Extract the [x, y] coordinate from the center of the cell holding the provided text.  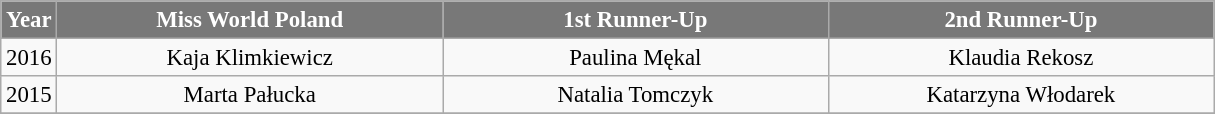
Natalia Tomczyk [635, 95]
2015 [29, 95]
Year [29, 20]
Marta Pałucka [250, 95]
Miss World Poland [250, 20]
Kaja Klimkiewicz [250, 58]
Katarzyna Włodarek [1021, 95]
2016 [29, 58]
2nd Runner-Up [1021, 20]
Klaudia Rekosz [1021, 58]
1st Runner-Up [635, 20]
Paulina Mękal [635, 58]
